Find where the given text appears and provide that cell's center as [x, y] coordinate. 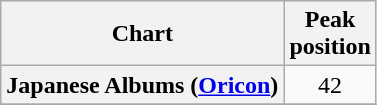
Japanese Albums (Oricon) [142, 85]
Chart [142, 34]
Peakposition [330, 34]
42 [330, 85]
